Extract the [x, y] coordinate from the center of the cell holding the provided text.  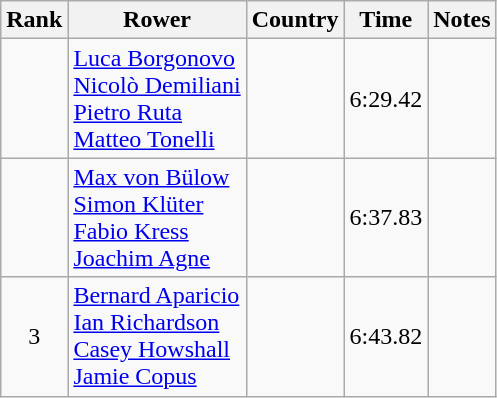
Luca BorgonovoNicolò DemilianiPietro RutaMatteo Tonelli [157, 98]
3 [34, 336]
Max von BülowSimon KlüterFabio KressJoachim Agne [157, 218]
Rower [157, 20]
Country [295, 20]
6:29.42 [386, 98]
6:37.83 [386, 218]
Time [386, 20]
Rank [34, 20]
6:43.82 [386, 336]
Bernard AparicioIan RichardsonCasey HowshallJamie Copus [157, 336]
Notes [462, 20]
